Identify which cell holds the provided text, then report its [x, y] central coordinate. 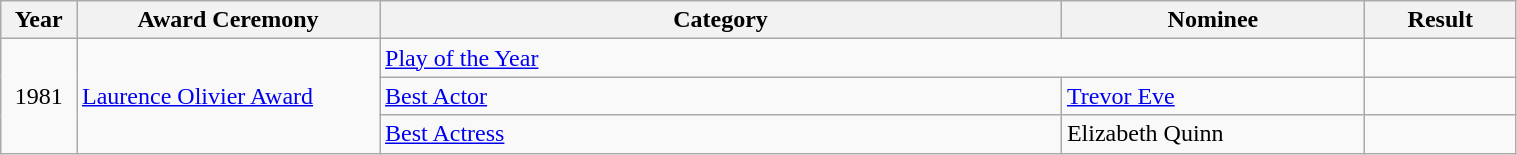
Result [1440, 20]
1981 [39, 96]
Best Actor [721, 96]
Nominee [1212, 20]
Laurence Olivier Award [228, 96]
Award Ceremony [228, 20]
Play of the Year [872, 58]
Elizabeth Quinn [1212, 134]
Year [39, 20]
Trevor Eve [1212, 96]
Best Actress [721, 134]
Category [721, 20]
